Pinpoint the cell where the given text exists, returning its (x, y) midpoint coordinate. 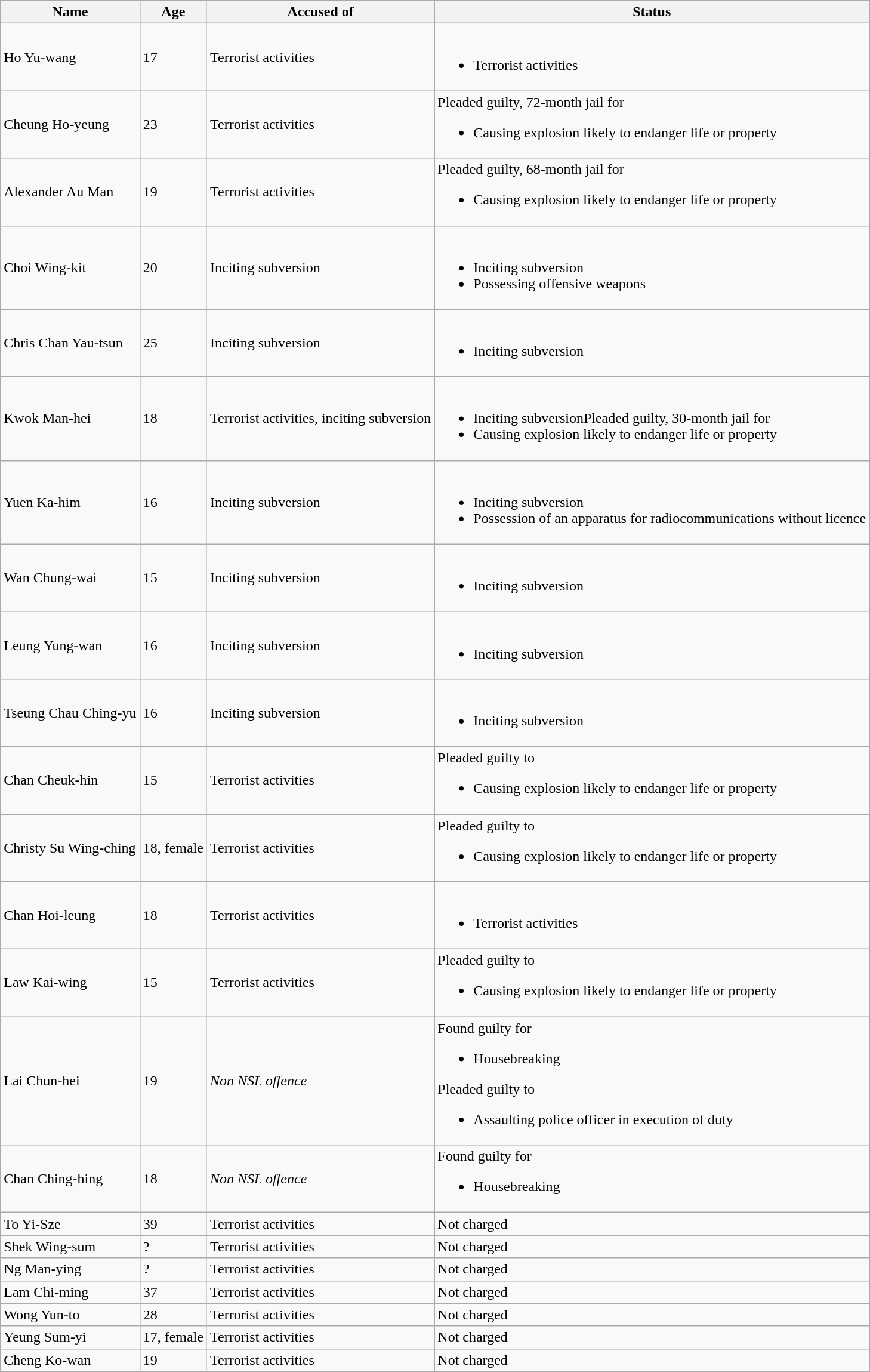
37 (173, 1292)
Chris Chan Yau-tsun (70, 343)
Ng Man-ying (70, 1269)
Inciting subversionPleaded guilty, 30-month jail forCausing explosion likely to endanger life or property (652, 419)
Cheung Ho-yeung (70, 124)
Choi Wing-kit (70, 267)
17 (173, 57)
Found guilty forHousebreaking (652, 1179)
Chan Ching-hing (70, 1179)
Shek Wing-sum (70, 1247)
Law Kai-wing (70, 983)
Wong Yun-to (70, 1315)
Wan Chung-wai (70, 578)
Tseung Chau Ching-yu (70, 713)
Christy Su Wing-ching (70, 848)
20 (173, 267)
Pleaded guilty, 72-month jail forCausing explosion likely to endanger life or property (652, 124)
Age (173, 12)
23 (173, 124)
To Yi-Sze (70, 1224)
25 (173, 343)
Found guilty forHousebreakingPleaded guilty toAssaulting police officer in execution of duty (652, 1081)
Yuen Ka-him (70, 502)
Alexander Au Man (70, 192)
Pleaded guilty, 68-month jail forCausing explosion likely to endanger life or property (652, 192)
17, female (173, 1337)
Ho Yu-wang (70, 57)
Lam Chi-ming (70, 1292)
Inciting subversionPossessing offensive weapons (652, 267)
Name (70, 12)
39 (173, 1224)
Lai Chun-hei (70, 1081)
18, female (173, 848)
28 (173, 1315)
Accused of (320, 12)
Chan Hoi-leung (70, 916)
Cheng Ko-wan (70, 1360)
Chan Cheuk-hin (70, 780)
Inciting subversionPossession of an apparatus for radiocommunications without licence (652, 502)
Status (652, 12)
Yeung Sum-yi (70, 1337)
Kwok Man-hei (70, 419)
Terrorist activities, inciting subversion (320, 419)
Leung Yung-wan (70, 645)
